Output the [x, y] coordinate of the center of the cell containing the given text.  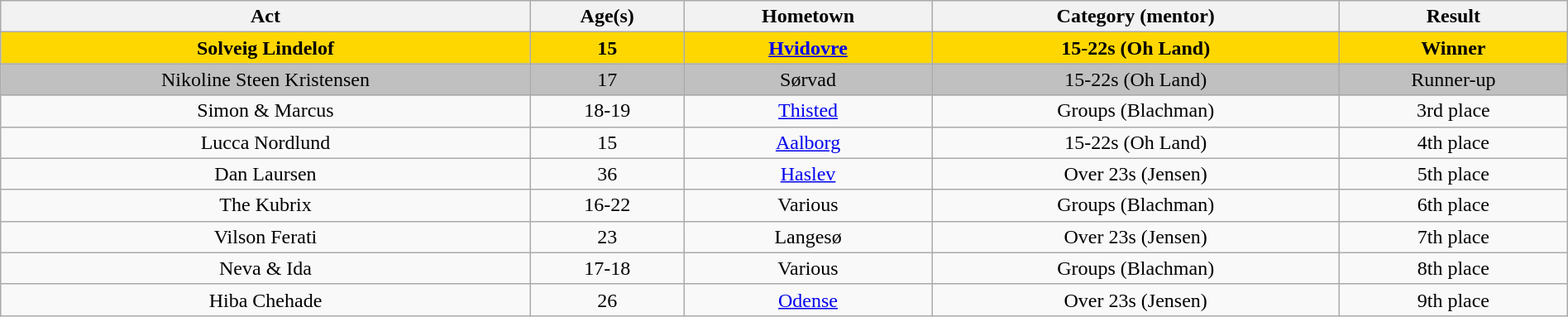
Category (mentor) [1136, 17]
5th place [1454, 174]
Vilson Ferati [265, 237]
3rd place [1454, 111]
17-18 [607, 268]
6th place [1454, 205]
Age(s) [607, 17]
Hvidovre [808, 48]
4th place [1454, 142]
Thisted [808, 111]
Simon & Marcus [265, 111]
18-19 [607, 111]
Winner [1454, 48]
The Kubrix [265, 205]
7th place [1454, 237]
36 [607, 174]
Runner-up [1454, 79]
Hometown [808, 17]
9th place [1454, 300]
Nikoline Steen Kristensen [265, 79]
Sørvad [808, 79]
Aalborg [808, 142]
Hiba Chehade [265, 300]
Neva & Ida [265, 268]
Result [1454, 17]
Solveig Lindelof [265, 48]
16-22 [607, 205]
17 [607, 79]
Lucca Nordlund [265, 142]
8th place [1454, 268]
26 [607, 300]
Langesø [808, 237]
Odense [808, 300]
Haslev [808, 174]
23 [607, 237]
Act [265, 17]
Dan Laursen [265, 174]
